Return (X, Y) of the center of cell containing provided text 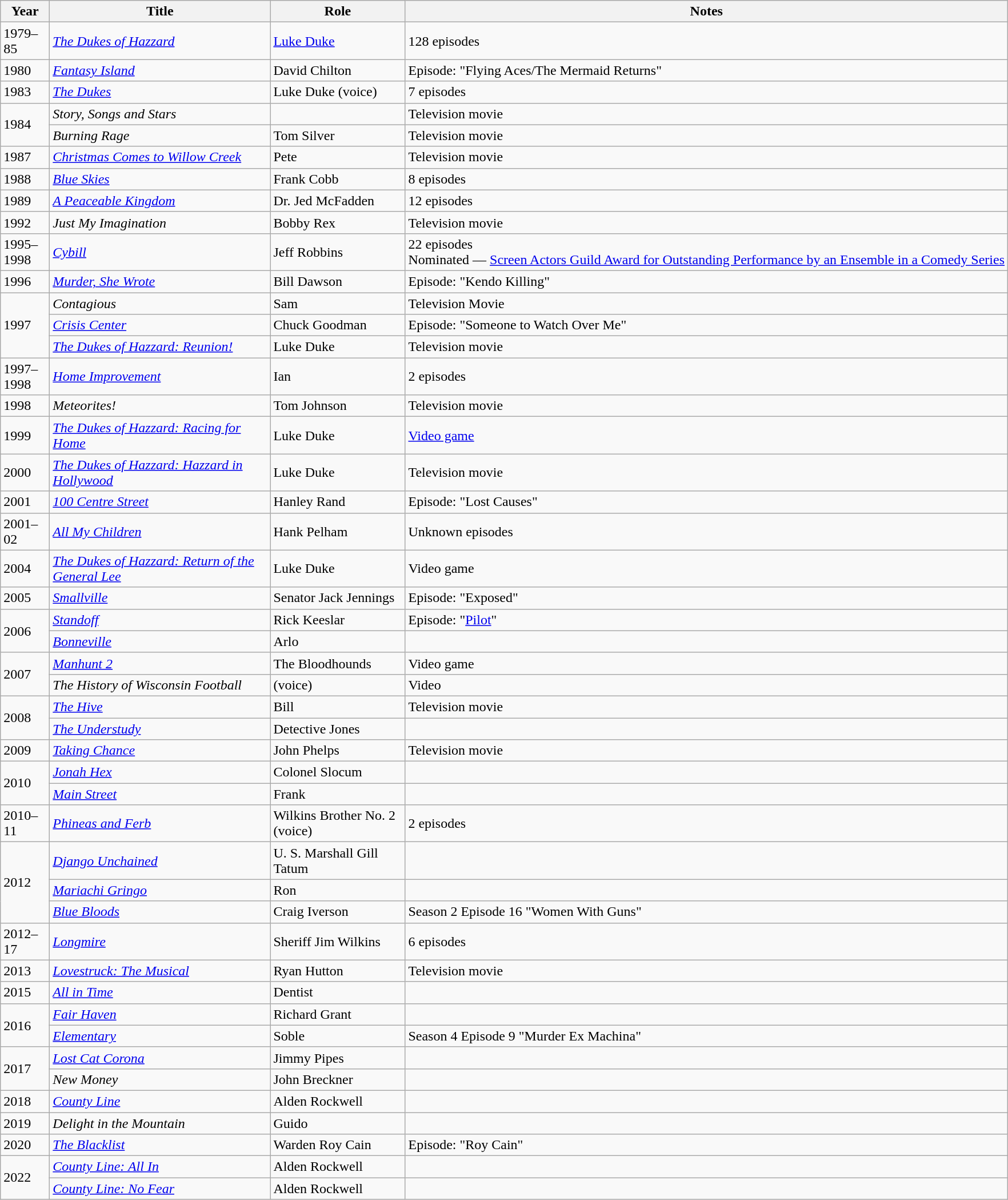
2018 (25, 1101)
The Dukes of Hazzard: Racing for Home (160, 436)
The Hive (160, 707)
1996 (25, 281)
Warden Roy Cain (338, 1145)
Sam (338, 304)
2010 (25, 783)
Blue Skies (160, 179)
The Dukes of Hazzard: Return of the General Lee (160, 568)
2020 (25, 1145)
Detective Jones (338, 729)
1983 (25, 92)
1989 (25, 201)
Senator Jack Jennings (338, 598)
1992 (25, 222)
Year (25, 11)
The History of Wisconsin Football (160, 685)
Jonah Hex (160, 772)
Taking Chance (160, 751)
Phineas and Ferb (160, 823)
1984 (25, 125)
2007 (25, 674)
2009 (25, 751)
Home Improvement (160, 376)
The Bloodhounds (338, 663)
Main Street (160, 794)
2019 (25, 1123)
Bill Dawson (338, 281)
2001–02 (25, 532)
John Phelps (338, 751)
1998 (25, 406)
8 episodes (706, 179)
Bonneville (160, 641)
The Blacklist (160, 1145)
2005 (25, 598)
Soble (338, 1036)
1997–1998 (25, 376)
The Dukes of Hazzard: Reunion! (160, 347)
2004 (25, 568)
Bill (338, 707)
Rick Keeslar (338, 620)
Dentist (338, 992)
Pete (338, 157)
Hank Pelham (338, 532)
Frank (338, 794)
Ian (338, 376)
Chuck Goodman (338, 325)
Elementary (160, 1036)
7 episodes (706, 92)
County Line (160, 1101)
Role (338, 11)
Fair Haven (160, 1014)
Django Unchained (160, 861)
A Peaceable Kingdom (160, 201)
All My Children (160, 532)
Standoff (160, 620)
Crisis Center (160, 325)
Arlo (338, 641)
Cybill (160, 252)
Title (160, 11)
Mariachi Gringo (160, 890)
County Line: All In (160, 1167)
100 Centre Street (160, 502)
Blue Bloods (160, 912)
Episode: "Exposed" (706, 598)
Smallville (160, 598)
Richard Grant (338, 1014)
Ryan Hutton (338, 971)
Episode: "Someone to Watch Over Me" (706, 325)
The Understudy (160, 729)
2008 (25, 717)
Episode: "Roy Cain" (706, 1145)
David Chilton (338, 70)
Jeff Robbins (338, 252)
Longmire (160, 941)
2001 (25, 502)
1995–1998 (25, 252)
Story, Songs and Stars (160, 114)
Luke Duke (voice) (338, 92)
Fantasy Island (160, 70)
Unknown episodes (706, 532)
Guido (338, 1123)
Episode: "Lost Causes" (706, 502)
Murder, She Wrote (160, 281)
Video (706, 685)
2013 (25, 971)
U. S. Marshall Gill Tatum (338, 861)
Colonel Slocum (338, 772)
Season 4 Episode 9 "Murder Ex Machina" (706, 1036)
1980 (25, 70)
2012–17 (25, 941)
Lost Cat Corona (160, 1058)
The Dukes of Hazzard (160, 41)
Contagious (160, 304)
John Breckner (338, 1079)
The Dukes of Hazzard: Hazzard in Hollywood (160, 472)
Delight in the Mountain (160, 1123)
Episode: "Pilot" (706, 620)
Burning Rage (160, 135)
Hanley Rand (338, 502)
Dr. Jed McFadden (338, 201)
The Dukes (160, 92)
2006 (25, 631)
2016 (25, 1025)
Lovestruck: The Musical (160, 971)
2022 (25, 1178)
Frank Cobb (338, 179)
Television Movie (706, 304)
(voice) (338, 685)
All in Time (160, 992)
2017 (25, 1069)
Wilkins Brother No. 2 (voice) (338, 823)
County Line: No Fear (160, 1189)
6 episodes (706, 941)
1997 (25, 325)
Tom Johnson (338, 406)
1988 (25, 179)
Ron (338, 890)
Craig Iverson (338, 912)
Episode: "Flying Aces/The Mermaid Returns" (706, 70)
Jimmy Pipes (338, 1058)
Episode: "Kendo Killing" (706, 281)
2015 (25, 992)
New Money (160, 1079)
Tom Silver (338, 135)
Meteorites! (160, 406)
2012 (25, 883)
2010–11 (25, 823)
Just My Imagination (160, 222)
Sheriff Jim Wilkins (338, 941)
Christmas Comes to Willow Creek (160, 157)
1999 (25, 436)
128 episodes (706, 41)
22 episodesNominated — Screen Actors Guild Award for Outstanding Performance by an Ensemble in a Comedy Series (706, 252)
1979–85 (25, 41)
Bobby Rex (338, 222)
12 episodes (706, 201)
Season 2 Episode 16 "Women With Guns" (706, 912)
Notes (706, 11)
1987 (25, 157)
Manhunt 2 (160, 663)
2000 (25, 472)
